Scan for the cell matching the given text and deliver its (X, Y) coordinate at center. 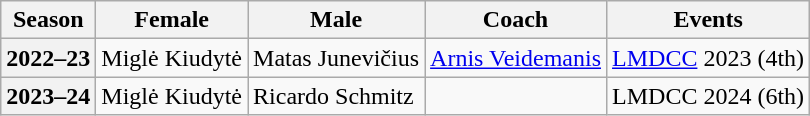
2023–24 (48, 96)
Season (48, 20)
Matas Junevičius (336, 58)
Arnis Veidemanis (516, 58)
LMDCC 2023 (4th) (708, 58)
2022–23 (48, 58)
Events (708, 20)
Coach (516, 20)
Male (336, 20)
Female (172, 20)
Ricardo Schmitz (336, 96)
LMDCC 2024 (6th) (708, 96)
